Identify which cell holds the provided text, then report its [X, Y] central coordinate. 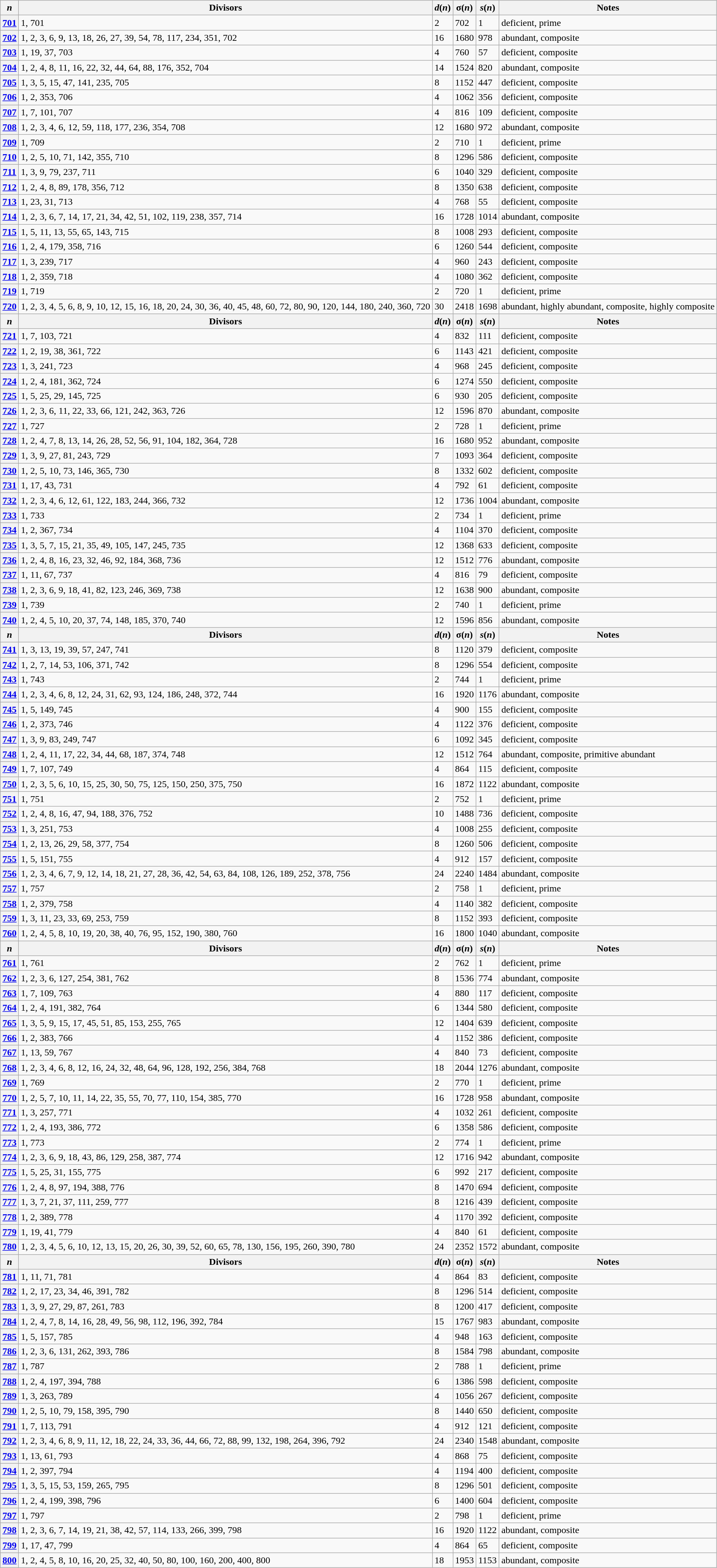
1, 2, 367, 734 [226, 530]
1, 2, 4, 11, 17, 22, 34, 44, 68, 187, 374, 748 [226, 754]
157 [488, 859]
766 [9, 1038]
745 [9, 709]
753 [9, 829]
370 [488, 530]
75 [488, 1456]
1, 2, 4, 5, 8, 10, 16, 20, 25, 32, 40, 50, 80, 100, 160, 200, 400, 800 [226, 1560]
1, 2, 4, 197, 394, 788 [226, 1381]
379 [488, 649]
1, 2, 3, 6, 127, 254, 381, 762 [226, 978]
57 [488, 53]
1, 2, 4, 8, 16, 23, 32, 46, 92, 184, 368, 736 [226, 560]
abundant, composite, primitive abundant [608, 754]
1143 [464, 351]
2340 [464, 1441]
109 [488, 112]
799 [9, 1545]
392 [488, 1217]
1, 5, 157, 785 [226, 1336]
1, 2, 5, 10, 73, 146, 365, 730 [226, 471]
972 [488, 127]
767 [9, 1053]
421 [488, 351]
1140 [464, 903]
1, 2, 4, 191, 382, 764 [226, 1008]
2352 [464, 1247]
1470 [464, 1187]
1400 [464, 1501]
1, 3, 7, 21, 37, 111, 259, 777 [226, 1202]
293 [488, 232]
1, 7, 107, 749 [226, 769]
1, 2, 3, 4, 6, 7, 9, 12, 14, 18, 21, 27, 28, 36, 42, 54, 63, 84, 108, 126, 189, 252, 378, 756 [226, 873]
83 [488, 1277]
880 [464, 993]
376 [488, 724]
763 [9, 993]
796 [9, 1501]
73 [488, 1053]
1, 2, 4, 181, 362, 724 [226, 381]
1, 2, 3, 6, 9, 13, 18, 26, 27, 39, 54, 78, 117, 234, 351, 702 [226, 38]
1, 2, 4, 8, 16, 47, 94, 188, 376, 752 [226, 814]
245 [488, 366]
1638 [464, 590]
1120 [464, 649]
1, 3, 9, 83, 249, 747 [226, 739]
1, 19, 37, 703 [226, 53]
730 [9, 471]
1, 2, 3, 4, 6, 8, 9, 11, 12, 18, 22, 24, 33, 36, 44, 66, 72, 88, 99, 132, 198, 264, 396, 792 [226, 1441]
1, 3, 239, 717 [226, 262]
1, 2, 3, 6, 9, 18, 43, 86, 129, 258, 387, 774 [226, 1157]
1, 3, 241, 723 [226, 366]
992 [464, 1172]
580 [488, 1008]
217 [488, 1172]
1536 [464, 978]
1, 2, 359, 718 [226, 276]
650 [488, 1411]
1, 3, 5, 9, 15, 17, 45, 51, 85, 153, 255, 765 [226, 1023]
738 [9, 590]
1062 [464, 97]
356 [488, 97]
117 [488, 993]
1, 5, 151, 755 [226, 859]
1, 2, 4, 8, 97, 194, 388, 776 [226, 1187]
820 [488, 67]
856 [488, 620]
506 [488, 844]
1, 11, 71, 781 [226, 1277]
705 [9, 82]
abundant, highly abundant, composite, highly composite [608, 306]
1, 2, 3, 5, 6, 10, 15, 25, 30, 50, 75, 125, 150, 250, 375, 750 [226, 784]
779 [9, 1232]
1698 [488, 306]
1, 2, 4, 199, 398, 796 [226, 1501]
1004 [488, 500]
718 [9, 276]
1, 2, 5, 10, 79, 158, 395, 790 [226, 1411]
778 [9, 1217]
765 [9, 1023]
784 [9, 1321]
832 [464, 336]
386 [488, 1038]
1, 739 [226, 605]
14 [443, 67]
789 [9, 1396]
1, 797 [226, 1515]
243 [488, 262]
255 [488, 829]
115 [488, 769]
1800 [464, 933]
759 [9, 919]
1, 2, 3, 6, 11, 22, 33, 66, 121, 242, 363, 726 [226, 411]
983 [488, 1321]
1, 2, 3, 6, 7, 14, 19, 21, 38, 42, 57, 114, 133, 266, 399, 798 [226, 1530]
749 [9, 769]
1, 17, 43, 731 [226, 486]
1080 [464, 276]
205 [488, 396]
1, 2, 379, 758 [226, 903]
393 [488, 919]
1093 [464, 456]
1056 [464, 1396]
550 [488, 381]
773 [9, 1142]
1, 2, 4, 8, 89, 178, 356, 712 [226, 187]
782 [9, 1292]
703 [9, 53]
1, 773 [226, 1142]
30 [443, 306]
1, 2, 4, 193, 386, 772 [226, 1127]
1153 [488, 1560]
1, 2, 4, 179, 358, 716 [226, 247]
748 [9, 754]
715 [9, 232]
709 [9, 142]
382 [488, 903]
750 [9, 784]
733 [9, 515]
1104 [464, 530]
781 [9, 1277]
1, 5, 149, 745 [226, 709]
721 [9, 336]
756 [9, 873]
1, 2, 4, 7, 8, 13, 14, 26, 28, 52, 56, 91, 104, 182, 364, 728 [226, 441]
797 [9, 1515]
1, 2, 3, 4, 5, 6, 10, 12, 13, 15, 20, 26, 30, 39, 52, 60, 65, 78, 130, 156, 195, 260, 390, 780 [226, 1247]
1, 5, 25, 31, 155, 775 [226, 1172]
775 [9, 1172]
604 [488, 1501]
1, 2, 397, 794 [226, 1471]
10 [443, 814]
735 [9, 545]
706 [9, 97]
795 [9, 1486]
790 [9, 1411]
741 [9, 649]
1, 19, 41, 779 [226, 1232]
1, 2, 4, 5, 8, 10, 19, 20, 38, 40, 76, 95, 152, 190, 380, 760 [226, 933]
978 [488, 38]
717 [9, 262]
1, 2, 3, 4, 6, 12, 61, 122, 183, 244, 366, 732 [226, 500]
1332 [464, 471]
1, 3, 11, 23, 33, 69, 253, 759 [226, 919]
1, 5, 11, 13, 55, 65, 143, 715 [226, 232]
729 [9, 456]
155 [488, 709]
737 [9, 575]
787 [9, 1366]
714 [9, 217]
1, 3, 9, 27, 29, 87, 261, 783 [226, 1306]
786 [9, 1351]
15 [443, 1321]
1, 11, 67, 737 [226, 575]
1, 3, 263, 789 [226, 1396]
754 [9, 844]
1, 2, 4, 8, 11, 16, 22, 32, 44, 64, 88, 176, 352, 704 [226, 67]
598 [488, 1381]
638 [488, 187]
1, 761 [226, 963]
544 [488, 247]
704 [9, 67]
1, 787 [226, 1366]
1, 769 [226, 1082]
1, 7, 113, 791 [226, 1426]
1, 2, 3, 4, 6, 8, 12, 24, 31, 62, 93, 124, 186, 248, 372, 744 [226, 695]
708 [9, 127]
1092 [464, 739]
725 [9, 396]
1170 [464, 1217]
743 [9, 680]
960 [464, 262]
1, 2, 3, 4, 6, 8, 12, 16, 24, 32, 48, 64, 96, 128, 192, 256, 384, 768 [226, 1068]
713 [9, 202]
55 [488, 202]
514 [488, 1292]
800 [9, 1560]
1, 3, 251, 753 [226, 829]
1548 [488, 1441]
739 [9, 605]
777 [9, 1202]
1, 743 [226, 680]
1276 [488, 1068]
1, 751 [226, 799]
1, 2, 3, 4, 5, 6, 8, 9, 10, 12, 15, 16, 18, 20, 24, 30, 36, 40, 45, 48, 60, 72, 80, 90, 120, 144, 180, 240, 360, 720 [226, 306]
1274 [464, 381]
1, 719 [226, 291]
1, 2, 3, 6, 131, 262, 393, 786 [226, 1351]
1488 [464, 814]
791 [9, 1426]
1, 2, 389, 778 [226, 1217]
439 [488, 1202]
1176 [488, 695]
1, 701 [226, 23]
1200 [464, 1306]
1216 [464, 1202]
1953 [464, 1560]
7 [443, 456]
1032 [464, 1112]
712 [9, 187]
726 [9, 411]
757 [9, 888]
719 [9, 291]
1767 [464, 1321]
1, 3, 13, 19, 39, 57, 247, 741 [226, 649]
711 [9, 172]
794 [9, 1471]
1, 7, 103, 721 [226, 336]
769 [9, 1082]
707 [9, 112]
958 [488, 1097]
785 [9, 1336]
1440 [464, 1411]
1, 2, 4, 5, 10, 20, 37, 74, 148, 185, 370, 740 [226, 620]
111 [488, 336]
639 [488, 1023]
942 [488, 1157]
1, 757 [226, 888]
163 [488, 1336]
1, 3, 9, 79, 237, 711 [226, 172]
780 [9, 1247]
746 [9, 724]
1, 2, 3, 6, 9, 18, 41, 82, 123, 246, 369, 738 [226, 590]
417 [488, 1306]
1, 2, 19, 38, 361, 722 [226, 351]
329 [488, 172]
65 [488, 1545]
2240 [464, 873]
1, 2, 353, 706 [226, 97]
400 [488, 1471]
1350 [464, 187]
732 [9, 500]
1, 2, 383, 766 [226, 1038]
1, 2, 3, 4, 6, 12, 59, 118, 177, 236, 354, 708 [226, 127]
1716 [464, 1157]
1358 [464, 1127]
716 [9, 247]
1, 727 [226, 426]
870 [488, 411]
751 [9, 799]
1872 [464, 784]
79 [488, 575]
783 [9, 1306]
1, 23, 31, 713 [226, 202]
1, 2, 4, 7, 8, 14, 16, 28, 49, 56, 98, 112, 196, 392, 784 [226, 1321]
2418 [464, 306]
731 [9, 486]
1, 3, 257, 771 [226, 1112]
723 [9, 366]
771 [9, 1112]
724 [9, 381]
1524 [464, 67]
1014 [488, 217]
1, 2, 373, 746 [226, 724]
345 [488, 739]
1, 2, 5, 10, 71, 142, 355, 710 [226, 157]
701 [9, 23]
121 [488, 1426]
633 [488, 545]
1, 3, 9, 27, 81, 243, 729 [226, 456]
364 [488, 456]
1, 2, 7, 14, 53, 106, 371, 742 [226, 665]
727 [9, 426]
1, 3, 5, 7, 15, 21, 35, 49, 105, 147, 245, 735 [226, 545]
1484 [488, 873]
1, 17, 47, 799 [226, 1545]
1736 [464, 500]
554 [488, 665]
952 [488, 441]
1194 [464, 1471]
1, 13, 61, 793 [226, 1456]
742 [9, 665]
1, 5, 25, 29, 145, 725 [226, 396]
948 [464, 1336]
1, 733 [226, 515]
755 [9, 859]
1368 [464, 545]
1, 13, 59, 767 [226, 1053]
694 [488, 1187]
1344 [464, 1008]
968 [464, 366]
447 [488, 82]
501 [488, 1486]
793 [9, 1456]
930 [464, 396]
1, 3, 5, 15, 53, 159, 265, 795 [226, 1486]
1, 7, 109, 763 [226, 993]
1572 [488, 1247]
1, 7, 101, 707 [226, 112]
1, 2, 13, 26, 29, 58, 377, 754 [226, 844]
261 [488, 1112]
761 [9, 963]
362 [488, 276]
1, 2, 17, 23, 34, 46, 391, 782 [226, 1292]
602 [488, 471]
1, 3, 5, 15, 47, 141, 235, 705 [226, 82]
1, 2, 3, 6, 7, 14, 17, 21, 34, 42, 51, 102, 119, 238, 357, 714 [226, 217]
2044 [464, 1068]
747 [9, 739]
1386 [464, 1381]
267 [488, 1396]
1584 [464, 1351]
868 [464, 1456]
722 [9, 351]
1, 2, 5, 7, 10, 11, 14, 22, 35, 55, 70, 77, 110, 154, 385, 770 [226, 1097]
772 [9, 1127]
1404 [464, 1023]
1, 709 [226, 142]
